Return [x, y] of the center of cell containing provided text 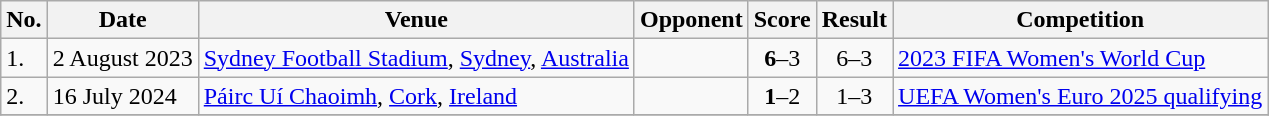
1–3 [854, 96]
2023 FIFA Women's World Cup [1080, 58]
UEFA Women's Euro 2025 qualifying [1080, 96]
Páirc Uí Chaoimh, Cork, Ireland [416, 96]
Result [854, 20]
No. [24, 20]
Venue [416, 20]
2. [24, 96]
1. [24, 58]
Date [122, 20]
16 July 2024 [122, 96]
Opponent [691, 20]
2 August 2023 [122, 58]
Competition [1080, 20]
Sydney Football Stadium, Sydney, Australia [416, 58]
1–2 [782, 96]
Score [782, 20]
